For the text-containing cell, return its midpoint in [x, y] coordinate format. 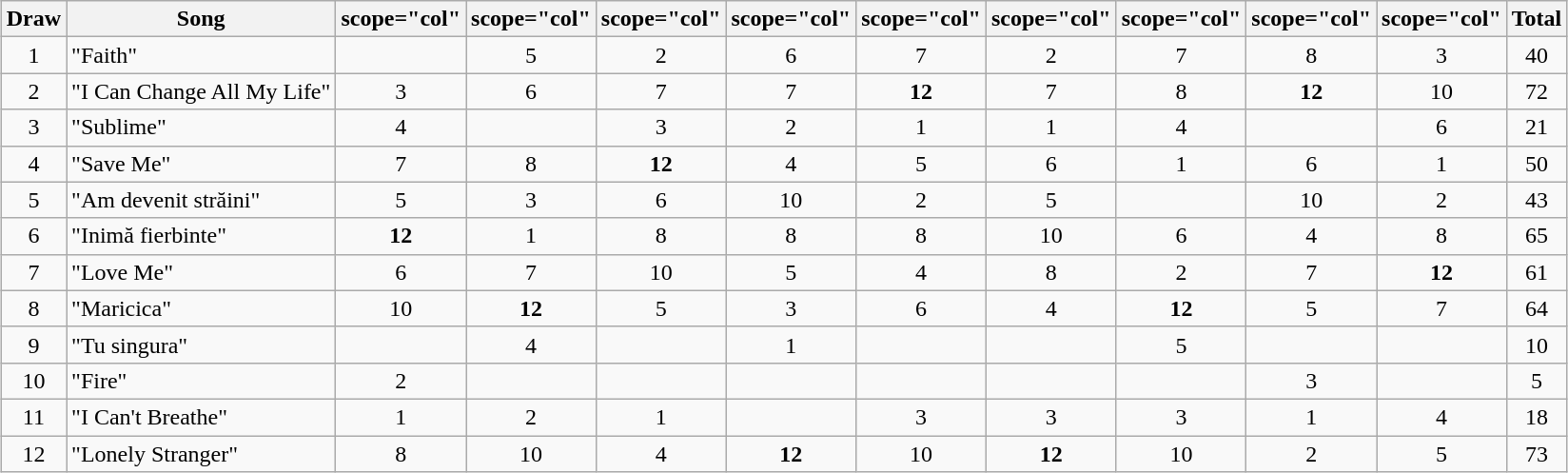
"Am devenit străini" [202, 200]
"Sublime" [202, 128]
"Inimă fierbinte" [202, 236]
40 [1537, 55]
"Tu singura" [202, 345]
65 [1537, 236]
"Maricica" [202, 308]
21 [1537, 128]
"I Can't Breathe" [202, 417]
"Fire" [202, 381]
50 [1537, 164]
43 [1537, 200]
Draw [33, 19]
"Faith" [202, 55]
"I Can Change All My Life" [202, 91]
Song [202, 19]
"Lonely Stranger" [202, 454]
11 [33, 417]
64 [1537, 308]
"Love Me" [202, 272]
"Save Me" [202, 164]
73 [1537, 454]
72 [1537, 91]
Total [1537, 19]
18 [1537, 417]
9 [33, 345]
61 [1537, 272]
